Return the [X, Y] coordinate for the center point of the cell that contains the specified text.  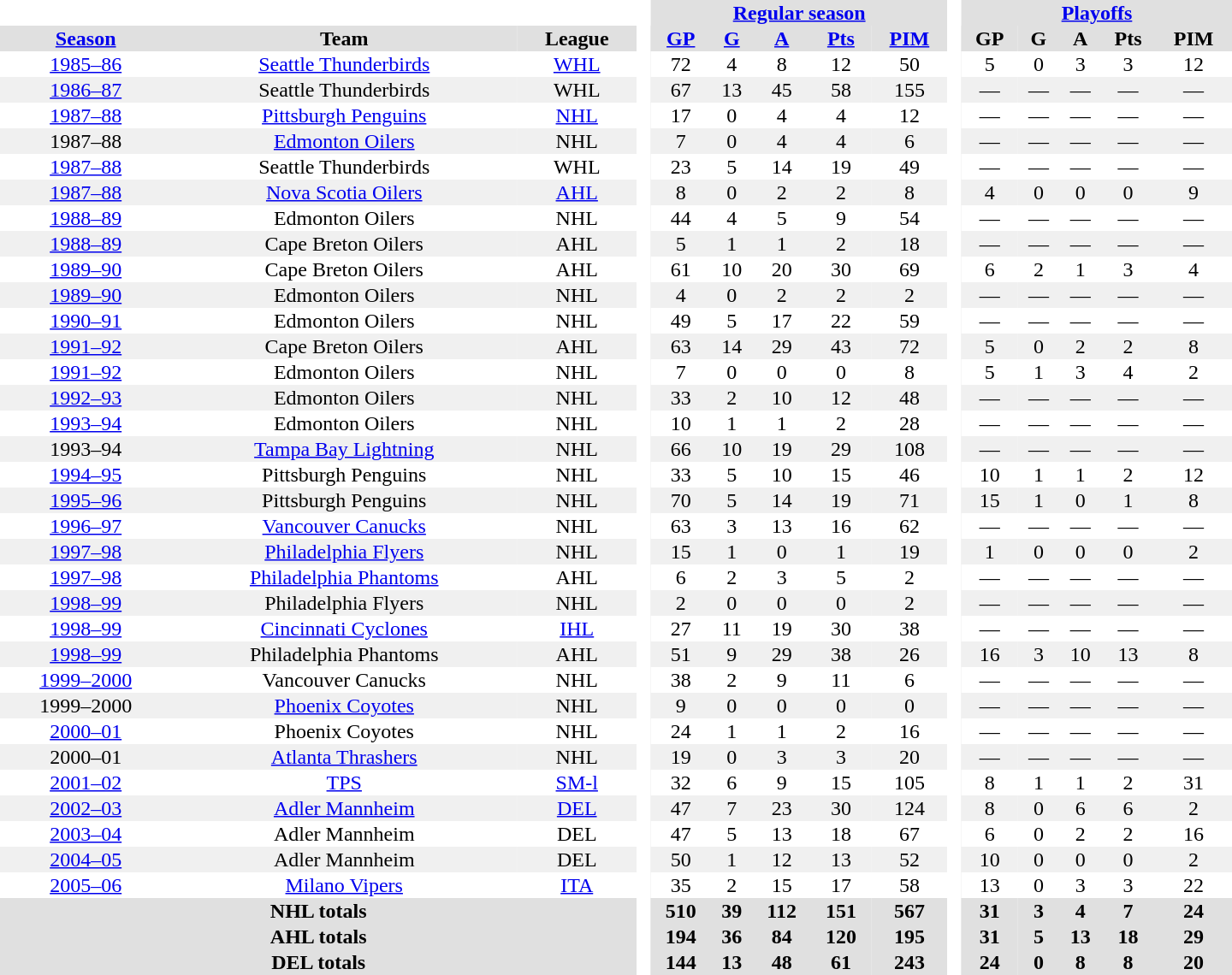
112 [782, 911]
Regular season [799, 13]
28 [909, 423]
59 [909, 321]
2001–02 [86, 783]
2005–06 [86, 885]
105 [909, 783]
Atlanta Thrashers [344, 757]
NHL totals [318, 911]
35 [681, 885]
52 [909, 860]
1990–91 [86, 321]
124 [909, 808]
27 [681, 629]
TPS [344, 783]
46 [909, 475]
144 [681, 962]
1996–97 [86, 526]
SM-l [577, 783]
1985–86 [86, 64]
1992–93 [86, 398]
26 [909, 654]
69 [909, 269]
Season [86, 38]
1995–96 [86, 500]
2002–03 [86, 808]
Team [344, 38]
Tampa Bay Lightning [344, 449]
43 [841, 346]
Milano Vipers [344, 885]
120 [841, 937]
2003–04 [86, 834]
DEL totals [318, 962]
39 [732, 911]
32 [681, 783]
243 [909, 962]
108 [909, 449]
62 [909, 526]
84 [782, 937]
ITA [577, 885]
1986–87 [86, 90]
51 [681, 654]
Cincinnati Cyclones [344, 629]
36 [732, 937]
66 [681, 449]
195 [909, 937]
194 [681, 937]
510 [681, 911]
2004–05 [86, 860]
Playoffs [1097, 13]
151 [841, 911]
70 [681, 500]
71 [909, 500]
League [577, 38]
155 [909, 90]
567 [909, 911]
Nova Scotia Oilers [344, 192]
45 [782, 90]
AHL totals [318, 937]
1994–95 [86, 475]
44 [681, 218]
54 [909, 218]
IHL [577, 629]
